Return the (X, Y) coordinate for the center point of the cell that contains the specified text.  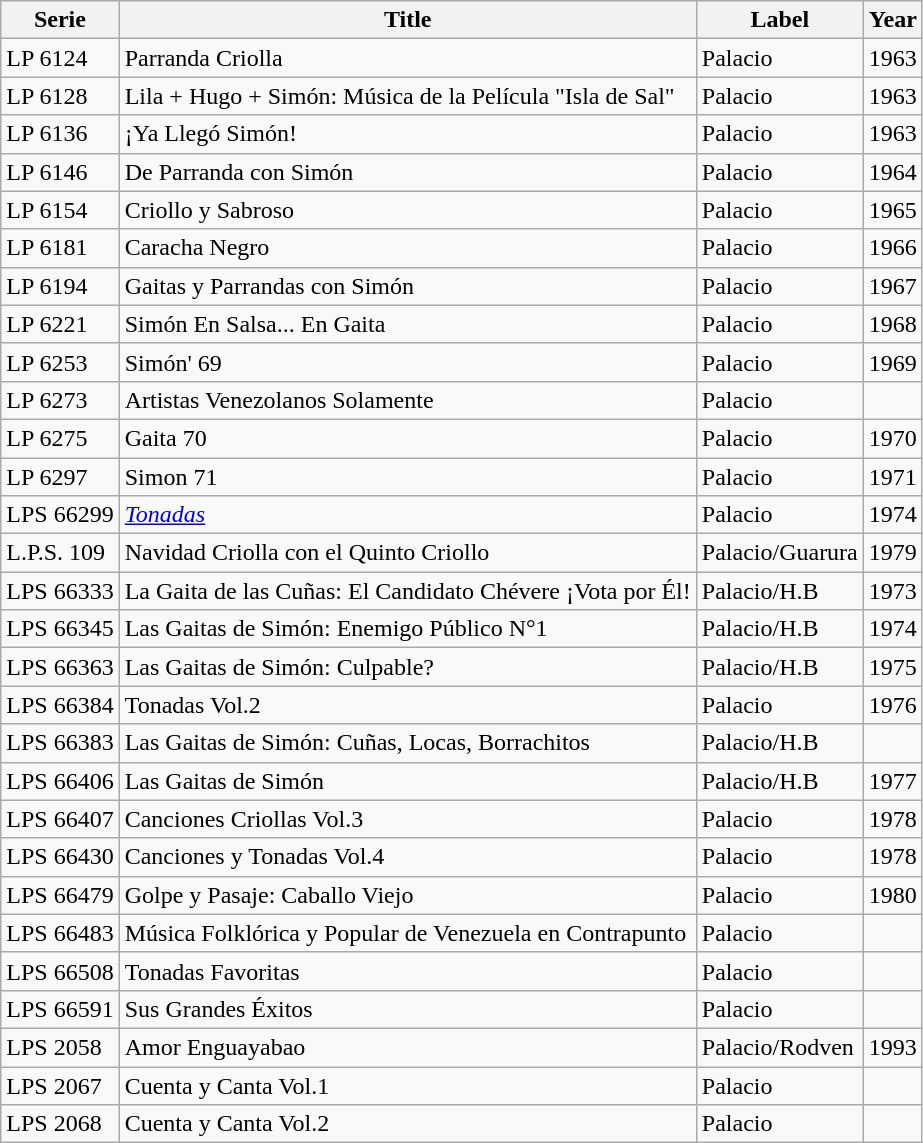
Parranda Criolla (408, 58)
LP 6128 (60, 96)
Palacio/Rodven (780, 1047)
Golpe y Pasaje: Caballo Viejo (408, 895)
Cuenta y Canta Vol.1 (408, 1085)
Palacio/Guarura (780, 553)
Criollo y Sabroso (408, 210)
LP 6253 (60, 362)
LPS 66508 (60, 971)
Gaitas y Parrandas con Simón (408, 286)
LPS 66299 (60, 515)
Navidad Criolla con el Quinto Criollo (408, 553)
LP 6146 (60, 172)
LP 6136 (60, 134)
Las Gaitas de Simón: Cuñas, Locas, Borrachitos (408, 743)
Cuenta y Canta Vol.2 (408, 1124)
LP 6124 (60, 58)
Label (780, 20)
Amor Enguayabao (408, 1047)
Serie (60, 20)
Las Gaitas de Simón: Enemigo Público N°1 (408, 629)
LP 6181 (60, 248)
Simón En Salsa... En Gaita (408, 324)
LP 6297 (60, 477)
1973 (892, 591)
LPS 66345 (60, 629)
Artistas Venezolanos Solamente (408, 400)
LPS 66384 (60, 705)
Sus Grandes Éxitos (408, 1009)
Canciones y Tonadas Vol.4 (408, 857)
LPS 66407 (60, 819)
LPS 66363 (60, 667)
De Parranda con Simón (408, 172)
Gaita 70 (408, 438)
1964 (892, 172)
¡Ya Llegó Simón! (408, 134)
Las Gaitas de Simón: Culpable? (408, 667)
LPS 66406 (60, 781)
Year (892, 20)
LPS 66483 (60, 933)
Música Folklórica y Popular de Venezuela en Contrapunto (408, 933)
LPS 66591 (60, 1009)
Tonadas Vol.2 (408, 705)
LP 6221 (60, 324)
LPS 66479 (60, 895)
1975 (892, 667)
La Gaita de las Cuñas: El Candidato Chévere ¡Vota por Él! (408, 591)
Tonadas (408, 515)
Simón' 69 (408, 362)
Canciones Criollas Vol.3 (408, 819)
Tonadas Favoritas (408, 971)
1969 (892, 362)
LP 6275 (60, 438)
L.P.S. 109 (60, 553)
1993 (892, 1047)
1979 (892, 553)
LPS 2067 (60, 1085)
LP 6273 (60, 400)
LPS 66333 (60, 591)
1965 (892, 210)
LPS 66383 (60, 743)
Caracha Negro (408, 248)
1971 (892, 477)
Lila + Hugo + Simón: Música de la Película "Isla de Sal" (408, 96)
1980 (892, 895)
1970 (892, 438)
LPS 2068 (60, 1124)
1967 (892, 286)
LPS 66430 (60, 857)
LP 6154 (60, 210)
1976 (892, 705)
Simon 71 (408, 477)
Las Gaitas de Simón (408, 781)
1968 (892, 324)
1977 (892, 781)
Title (408, 20)
LP 6194 (60, 286)
1966 (892, 248)
LPS 2058 (60, 1047)
